Return [X, Y] of the center of cell containing provided text 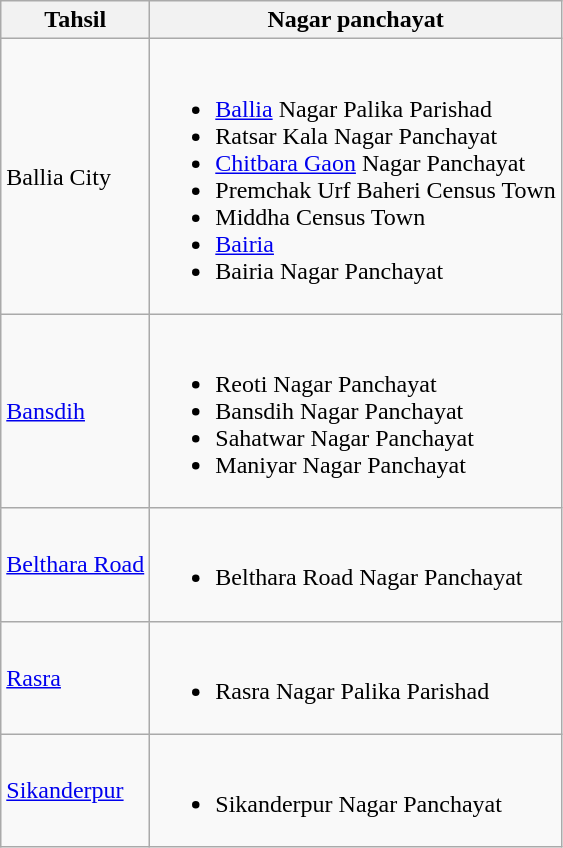
Rasra Nagar Palika Parishad [356, 678]
Reoti Nagar PanchayatBansdih Nagar PanchayatSahatwar Nagar PanchayatManiyar Nagar Panchayat [356, 411]
Sikanderpur Nagar Panchayat [356, 790]
Bansdih [76, 411]
Rasra [76, 678]
Sikanderpur [76, 790]
Nagar panchayat [356, 20]
Tahsil [76, 20]
Ballia City [76, 176]
Belthara Road Nagar Panchayat [356, 564]
Belthara Road [76, 564]
